Detect which cell encompasses the target text, then output its [x, y] center coordinate. 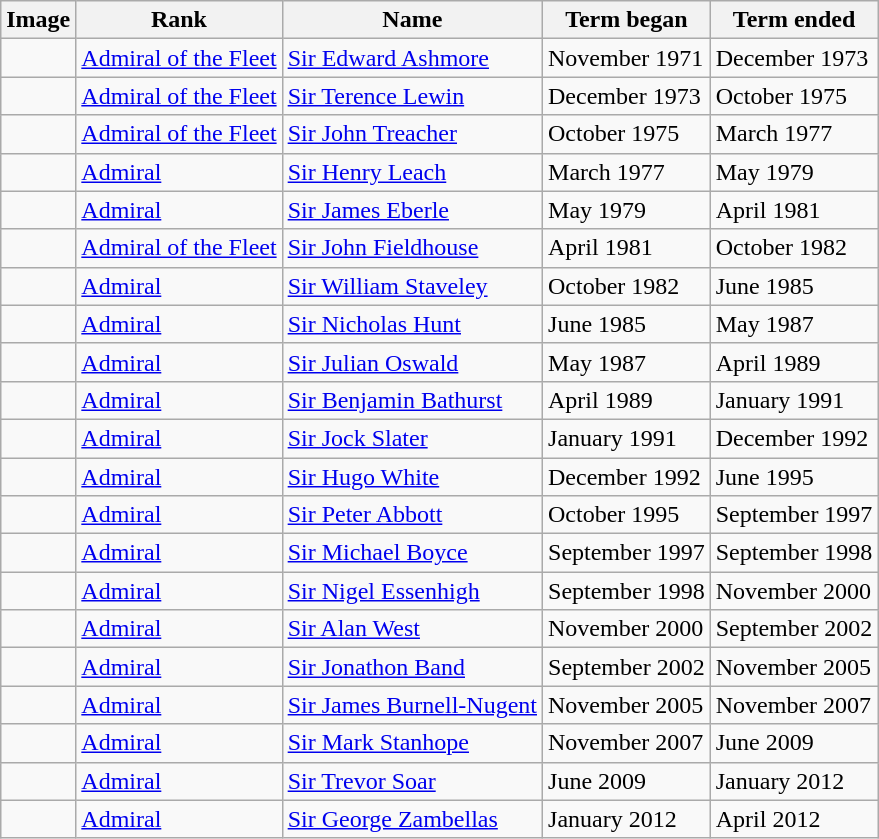
Sir Julian Oswald [412, 362]
Sir Nigel Essenhigh [412, 591]
November 1971 [627, 58]
Sir Peter Abbott [412, 515]
Sir Alan West [412, 629]
Sir Michael Boyce [412, 553]
Sir Trevor Soar [412, 781]
June 1995 [794, 477]
Sir Hugo White [412, 477]
April 2012 [794, 819]
Sir Jonathon Band [412, 667]
Sir Jock Slater [412, 438]
Sir John Treacher [412, 134]
Image [38, 20]
Sir James Eberle [412, 210]
Sir William Staveley [412, 286]
Sir James Burnell-Nugent [412, 705]
Sir Benjamin Bathurst [412, 400]
Sir John Fieldhouse [412, 248]
Name [412, 20]
Sir Edward Ashmore [412, 58]
Sir Terence Lewin [412, 96]
Term began [627, 20]
Sir Nicholas Hunt [412, 324]
October 1995 [627, 515]
Rank [179, 20]
Sir Mark Stanhope [412, 743]
Sir George Zambellas [412, 819]
Term ended [794, 20]
Sir Henry Leach [412, 172]
